Return (X, Y) of the center of cell containing provided text 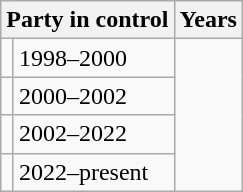
2002–2022 (94, 134)
2022–present (94, 172)
2000–2002 (94, 96)
Party in control (88, 20)
Years (208, 20)
1998–2000 (94, 58)
